Search for the cell housing the specified text and yield its (X, Y) center coordinate. 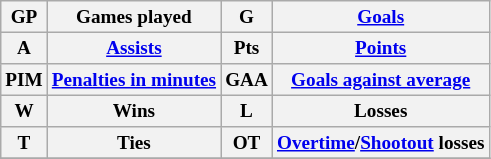
G (247, 17)
A (24, 48)
GAA (247, 80)
Goals (380, 17)
Overtime/Shootout losses (380, 143)
Ties (134, 143)
Wins (134, 111)
Pts (247, 48)
Penalties in minutes (134, 80)
Goals against average (380, 80)
W (24, 111)
Points (380, 48)
OT (247, 143)
PIM (24, 80)
GP (24, 17)
Losses (380, 111)
T (24, 143)
L (247, 111)
Assists (134, 48)
Games played (134, 17)
